Provide the [X, Y] coordinate of the cell's center where the given text is located.  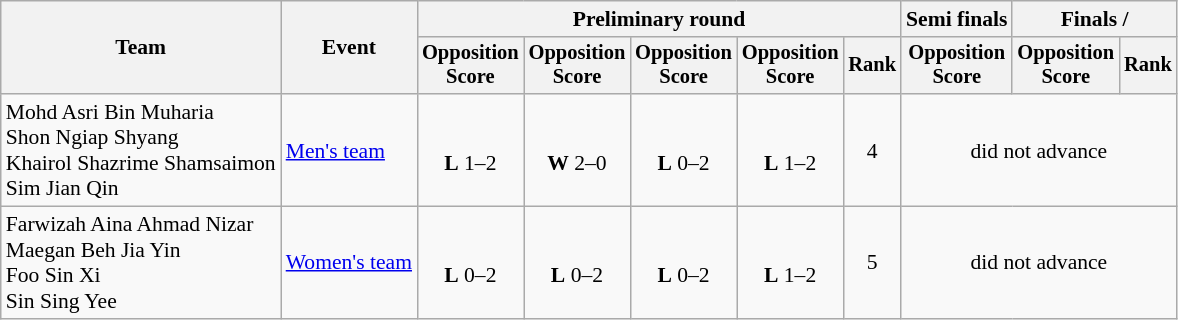
Event [349, 48]
4 [872, 150]
Team [141, 48]
Finals / [1094, 19]
Farwizah Aina Ahmad NizarMaegan Beh Jia YinFoo Sin XiSin Sing Yee [141, 263]
W 2–0 [578, 150]
Men's team [349, 150]
Women's team [349, 263]
Preliminary round [659, 19]
Semi finals [956, 19]
Mohd Asri Bin MuhariaShon Ngiap ShyangKhairol Shazrime ShamsaimonSim Jian Qin [141, 150]
5 [872, 263]
